Pinpoint the cell where the given text exists, returning its [X, Y] midpoint coordinate. 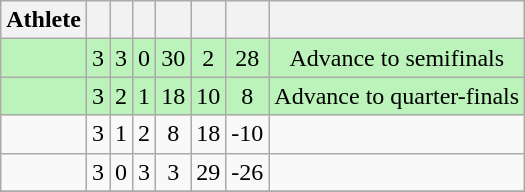
-10 [248, 134]
Advance to semifinals [397, 58]
28 [248, 58]
Advance to quarter-finals [397, 96]
29 [208, 172]
10 [208, 96]
-26 [248, 172]
Athlete [44, 20]
30 [174, 58]
